Provide the (X, Y) coordinate of the cell's center where the given text is located.  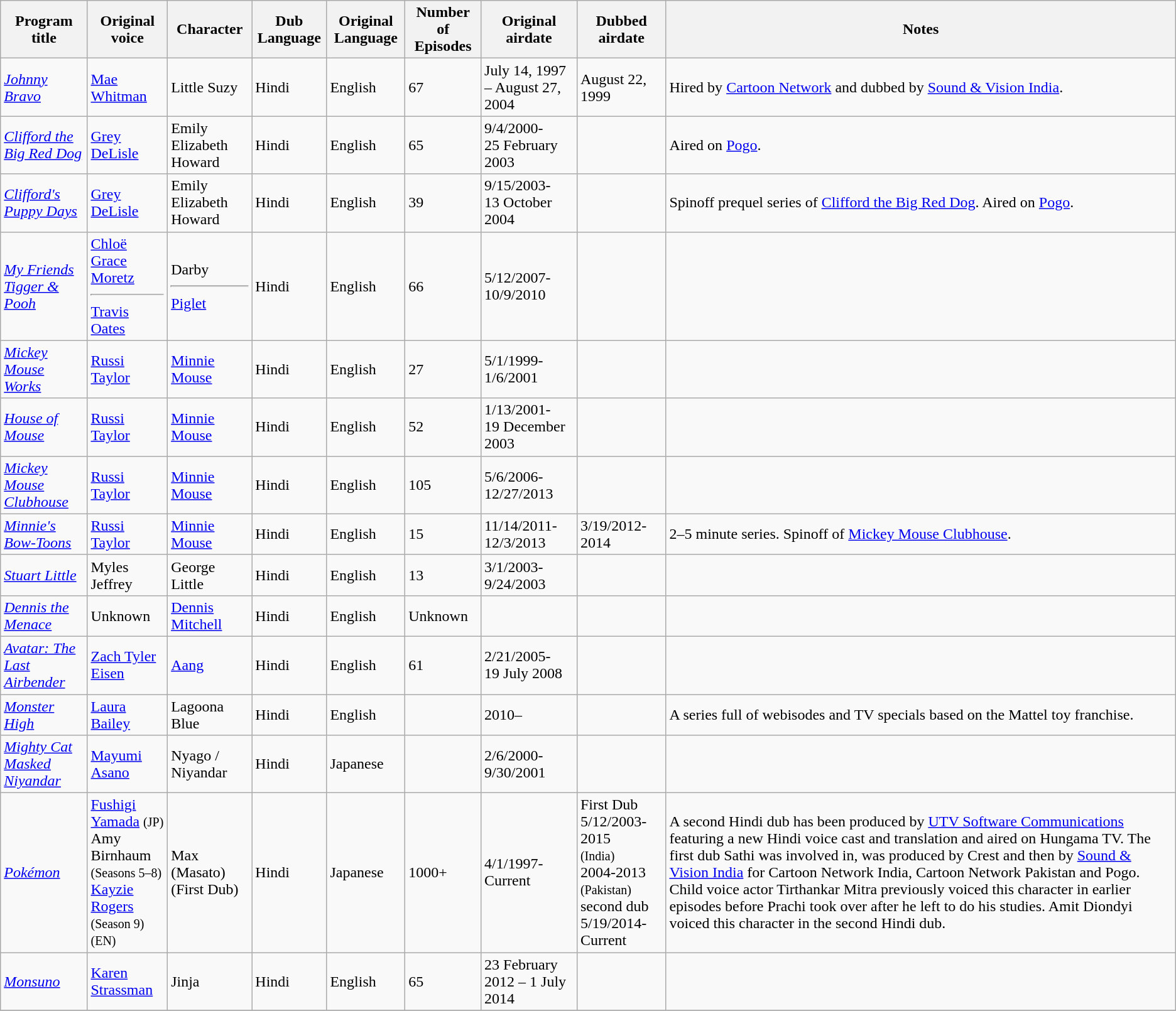
Mickey Mouse Clubhouse (44, 485)
August 22, 1999 (621, 87)
Program title (44, 30)
Original airdate (529, 30)
39 (444, 203)
Original Language (366, 30)
Pokémon (44, 873)
23 February 2012 – 1 July 2014 (529, 981)
66 (444, 286)
9/4/2000-25 February 2003 (529, 145)
George Little (210, 575)
Aired on Pogo. (921, 145)
First Dub 5/12/2003-2015(India)2004-2013(Pakistan)second dub 5/19/2014-Current (621, 873)
A series full of webisodes and TV specials based on the Mattel toy franchise. (921, 715)
Avatar: The Last Airbender (44, 665)
67 (444, 87)
Dubbed airdate (621, 30)
5/1/1999-1/6/2001 (529, 369)
Monster High (44, 715)
Johnny Bravo (44, 87)
Nyago / Niyandar (210, 764)
July 14, 1997 – August 27, 2004 (529, 87)
Lagoona Blue (210, 715)
Minnie's Bow-Toons (44, 534)
Karen Strassman (128, 981)
Character (210, 30)
5/6/2006-12/27/2013 (529, 485)
Jinja (210, 981)
Fushigi Yamada (JP)Amy Birnhaum(Seasons 5–8)Kayzie Rogers (Season 9) (EN) (128, 873)
3/1/2003-9/24/2003 (529, 575)
Hired by Cartoon Network and dubbed by Sound & Vision India. (921, 87)
105 (444, 485)
Dennis the Menace (44, 615)
Max (Masato)(First Dub) (210, 873)
2/6/2000-9/30/2001 (529, 764)
Spinoff prequel series of Clifford the Big Red Dog. Aired on Pogo. (921, 203)
Aang (210, 665)
Clifford the Big Red Dog (44, 145)
Little Suzy (210, 87)
Dennis Mitchell (210, 615)
Original voice (128, 30)
5/12/2007-10/9/2010 (529, 286)
1000+ (444, 873)
11/14/2011-12/3/2013 (529, 534)
Dub Language (289, 30)
Laura Bailey (128, 715)
Stuart Little (44, 575)
Myles Jeffrey (128, 575)
DarbyPiglet (210, 286)
4/1/1997-Current (529, 873)
Clifford's Puppy Days (44, 203)
Chloë Grace MoretzTravis Oates (128, 286)
Mickey Mouse Works (44, 369)
Zach Tyler Eisen (128, 665)
Number of Episodes (444, 30)
2010– (529, 715)
2–5 minute series. Spinoff of Mickey Mouse Clubhouse. (921, 534)
9/15/2003-13 October 2004 (529, 203)
1/13/2001-19 December 2003 (529, 427)
2/21/2005-19 July 2008 (529, 665)
Mayumi Asano (128, 764)
Notes (921, 30)
52 (444, 427)
My Friends Tigger & Pooh (44, 286)
15 (444, 534)
61 (444, 665)
13 (444, 575)
3/19/2012-2014 (621, 534)
Monsuno (44, 981)
Mae Whitman (128, 87)
Mighty Cat Masked Niyandar (44, 764)
27 (444, 369)
House of Mouse (44, 427)
